Capture the cell that displays the provided text and extract its [X, Y] central coordinate. 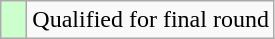
Qualified for final round [151, 20]
